Pinpoint the cell where the given text exists, returning its (x, y) midpoint coordinate. 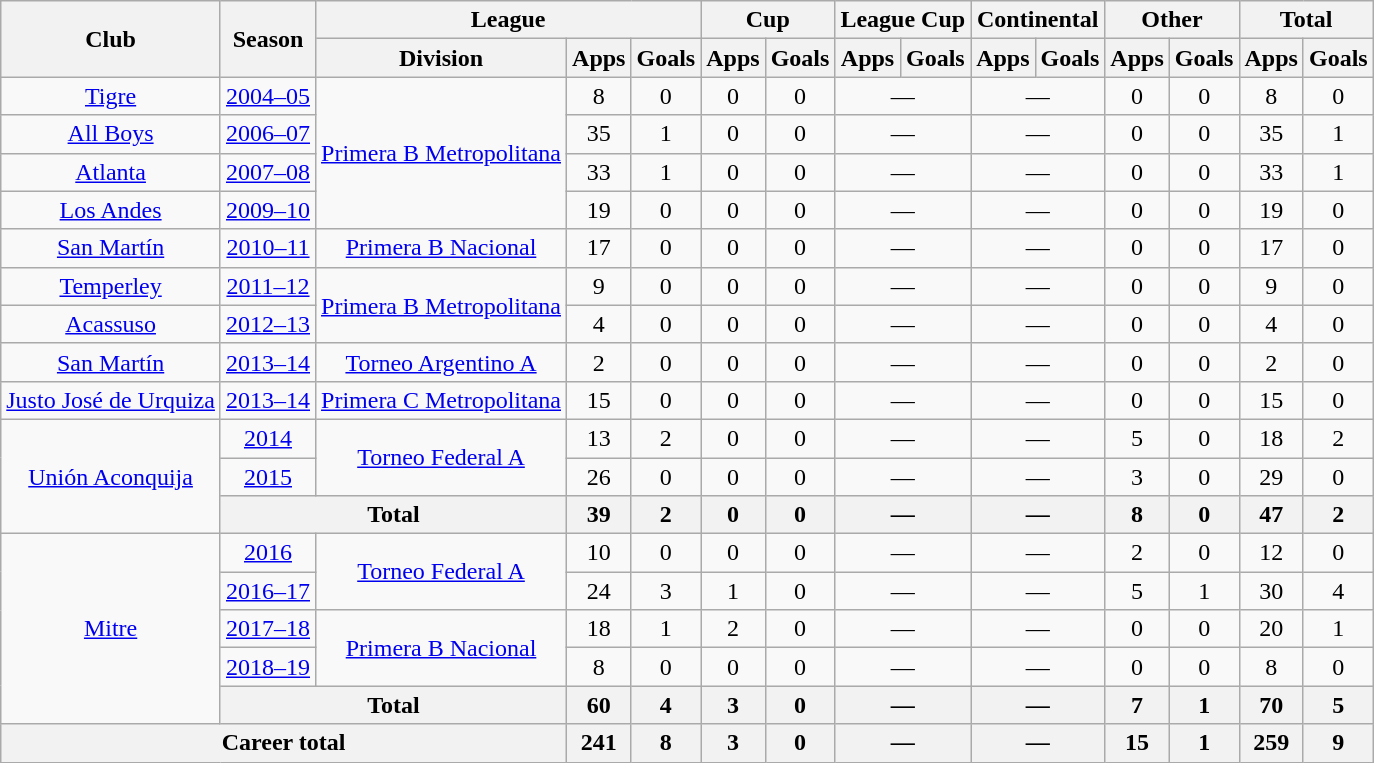
2009–10 (268, 210)
Season (268, 39)
39 (599, 515)
2015 (268, 477)
7 (1137, 705)
Primera C Metropolitana (442, 400)
Other (1172, 20)
Atlanta (111, 172)
2006–07 (268, 134)
2016–17 (268, 591)
47 (1271, 515)
20 (1271, 629)
241 (599, 743)
2004–05 (268, 96)
13 (599, 438)
24 (599, 591)
All Boys (111, 134)
Torneo Argentino A (442, 362)
2010–11 (268, 248)
2014 (268, 438)
Club (111, 39)
League (508, 20)
12 (1271, 553)
Tigre (111, 96)
2017–18 (268, 629)
League Cup (903, 20)
Justo José de Urquiza (111, 400)
2018–19 (268, 667)
Cup (768, 20)
70 (1271, 705)
2011–12 (268, 286)
2012–13 (268, 324)
2016 (268, 553)
Mitre (111, 629)
60 (599, 705)
Continental (1038, 20)
26 (599, 477)
Los Andes (111, 210)
29 (1271, 477)
Career total (284, 743)
259 (1271, 743)
30 (1271, 591)
10 (599, 553)
2007–08 (268, 172)
Temperley (111, 286)
Unión Aconquija (111, 476)
Division (442, 58)
Acassuso (111, 324)
